Search for the cell housing the specified text and yield its [X, Y] center coordinate. 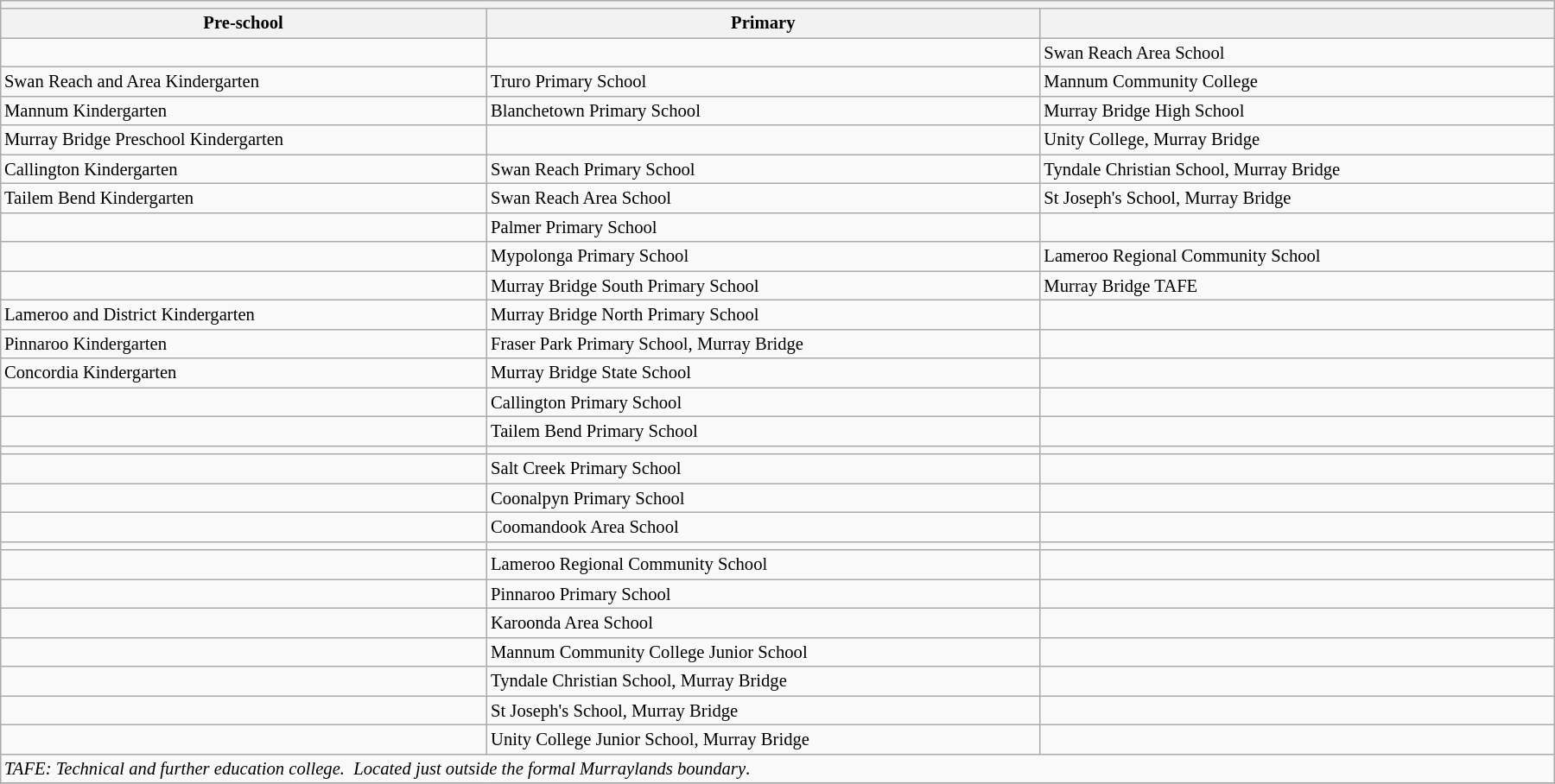
Mypolonga Primary School [763, 256]
Mannum Community College Junior School [763, 652]
Truro Primary School [763, 82]
TAFE: Technical and further education college. Located just outside the formal Murraylands boundary. [777, 768]
Pinnaroo Primary School [763, 594]
Coomandook Area School [763, 528]
Pre-school [244, 23]
Mannum Kindergarten [244, 111]
Callington Primary School [763, 402]
Murray Bridge South Primary School [763, 286]
Swan Reach Primary School [763, 169]
Murray Bridge Preschool Kindergarten [244, 140]
Fraser Park Primary School, Murray Bridge [763, 344]
Murray Bridge North Primary School [763, 315]
Callington Kindergarten [244, 169]
Karoonda Area School [763, 623]
Tailem Bend Primary School [763, 432]
Blanchetown Primary School [763, 111]
Palmer Primary School [763, 227]
Swan Reach and Area Kindergarten [244, 82]
Concordia Kindergarten [244, 373]
Primary [763, 23]
Lameroo and District Kindergarten [244, 315]
Murray Bridge State School [763, 373]
Mannum Community College [1297, 82]
Salt Creek Primary School [763, 469]
Tailem Bend Kindergarten [244, 199]
Unity College Junior School, Murray Bridge [763, 740]
Unity College, Murray Bridge [1297, 140]
Coonalpyn Primary School [763, 498]
Murray Bridge High School [1297, 111]
Pinnaroo Kindergarten [244, 344]
Murray Bridge TAFE [1297, 286]
